Find where the given text appears and provide that cell's center as (x, y) coordinate. 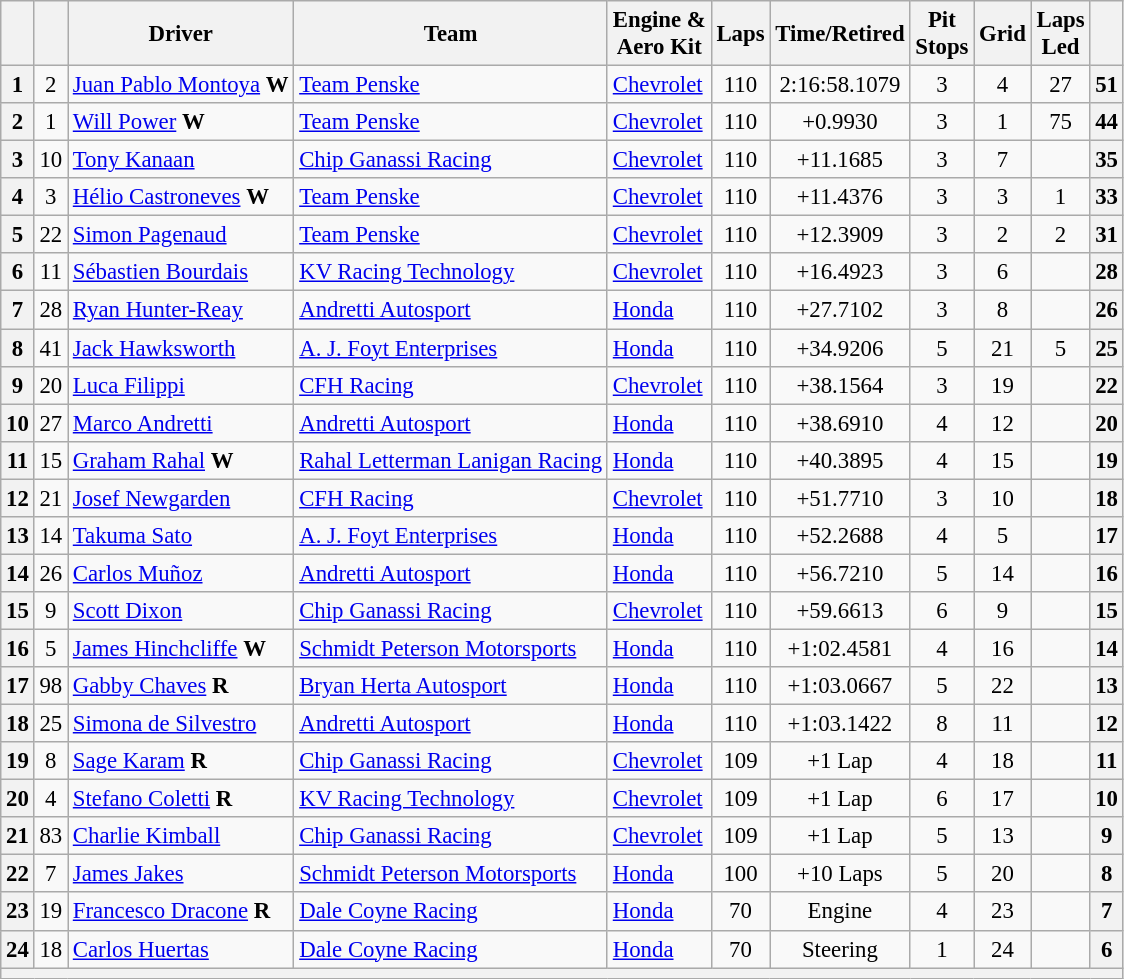
33 (1106, 197)
51 (1106, 85)
+1:03.1422 (840, 724)
Ryan Hunter-Reay (181, 310)
LapsLed (1060, 34)
+11.1685 (840, 160)
Graham Rahal W (181, 460)
James Jakes (181, 874)
Josef Newgarden (181, 498)
Tony Kanaan (181, 160)
James Hinchcliffe W (181, 648)
+11.4376 (840, 197)
+27.7102 (840, 310)
Engine &Aero Kit (659, 34)
Carlos Huertas (181, 949)
Time/Retired (840, 34)
Takuma Sato (181, 536)
Stefano Coletti R (181, 799)
Grid (1002, 34)
83 (50, 836)
+59.6613 (840, 611)
+38.1564 (840, 385)
Hélio Castroneves W (181, 197)
+52.2688 (840, 536)
100 (740, 874)
PitStops (942, 34)
Rahal Letterman Lanigan Racing (451, 460)
+40.3895 (840, 460)
44 (1106, 122)
+16.4923 (840, 273)
Francesco Dracone R (181, 912)
Marco Andretti (181, 423)
Steering (840, 949)
+38.6910 (840, 423)
+1:03.0667 (840, 686)
+34.9206 (840, 348)
98 (50, 686)
+0.9930 (840, 122)
+56.7210 (840, 573)
75 (1060, 122)
Luca Filippi (181, 385)
Team (451, 34)
Laps (740, 34)
Simona de Silvestro (181, 724)
Engine (840, 912)
Will Power W (181, 122)
Jack Hawksworth (181, 348)
+51.7710 (840, 498)
+1:02.4581 (840, 648)
41 (50, 348)
+12.3909 (840, 235)
Gabby Chaves R (181, 686)
Carlos Muñoz (181, 573)
Driver (181, 34)
Sage Karam R (181, 761)
Sébastien Bourdais (181, 273)
Simon Pagenaud (181, 235)
Scott Dixon (181, 611)
+10 Laps (840, 874)
31 (1106, 235)
35 (1106, 160)
2:16:58.1079 (840, 85)
Bryan Herta Autosport (451, 686)
Juan Pablo Montoya W (181, 85)
Charlie Kimball (181, 836)
